Pinpoint the cell where the given text exists, returning its (x, y) midpoint coordinate. 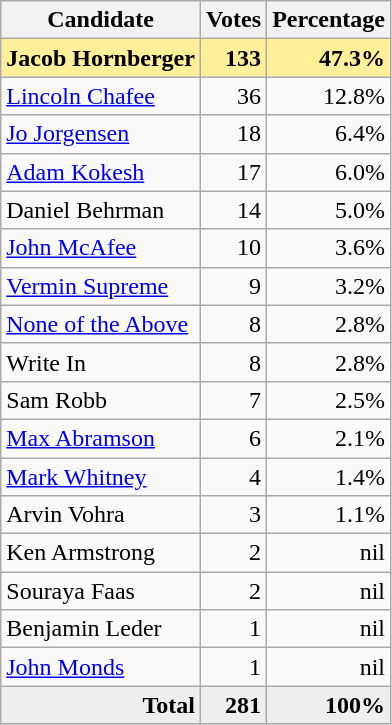
6.0% (329, 172)
Vermin Supreme (101, 286)
Total (101, 705)
17 (233, 172)
9 (233, 286)
Sam Robb (101, 400)
4 (233, 477)
Jo Jorgensen (101, 134)
None of the Above (101, 324)
Souraya Faas (101, 591)
Percentage (329, 20)
Jacob Hornberger (101, 58)
18 (233, 134)
7 (233, 400)
14 (233, 210)
1.4% (329, 477)
100% (329, 705)
Max Abramson (101, 438)
10 (233, 248)
Ken Armstrong (101, 553)
2.5% (329, 400)
John Monds (101, 667)
Mark Whitney (101, 477)
6 (233, 438)
Daniel Behrman (101, 210)
12.8% (329, 96)
Candidate (101, 20)
Write In (101, 362)
2.1% (329, 438)
3.6% (329, 248)
Benjamin Leder (101, 629)
36 (233, 96)
47.3% (329, 58)
1.1% (329, 515)
133 (233, 58)
Votes (233, 20)
6.4% (329, 134)
John McAfee (101, 248)
Lincoln Chafee (101, 96)
3 (233, 515)
Adam Kokesh (101, 172)
3.2% (329, 286)
281 (233, 705)
5.0% (329, 210)
Arvin Vohra (101, 515)
